Determine the [X, Y] coordinate at the center of the cell enclosing the given text.  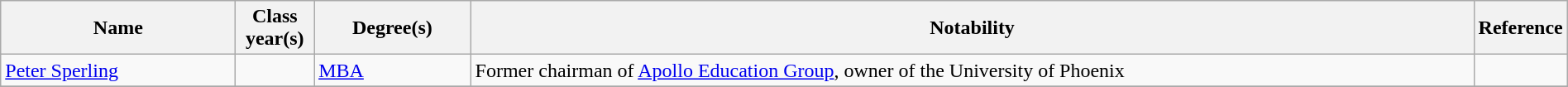
Name [118, 28]
Degree(s) [392, 28]
Peter Sperling [118, 70]
Notability [973, 28]
Former chairman of Apollo Education Group, owner of the University of Phoenix [973, 70]
MBA [392, 70]
Reference [1520, 28]
Class year(s) [275, 28]
